Extract the [X, Y] coordinate from the center of the cell holding the provided text.  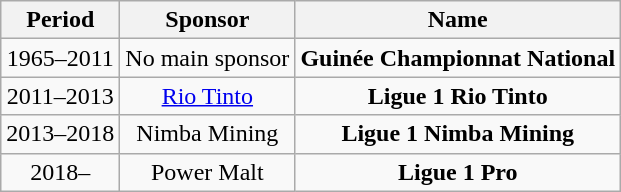
Sponsor [208, 20]
Rio Tinto [208, 96]
Guinée Championnat National [458, 58]
No main sponsor [208, 58]
2018– [60, 172]
Ligue 1 Pro [458, 172]
2011–2013 [60, 96]
Name [458, 20]
Power Malt [208, 172]
Period [60, 20]
2013–2018 [60, 134]
Ligue 1 Rio Tinto [458, 96]
Ligue 1 Nimba Mining [458, 134]
1965–2011 [60, 58]
Nimba Mining [208, 134]
